Search for the cell housing the specified text and yield its [x, y] center coordinate. 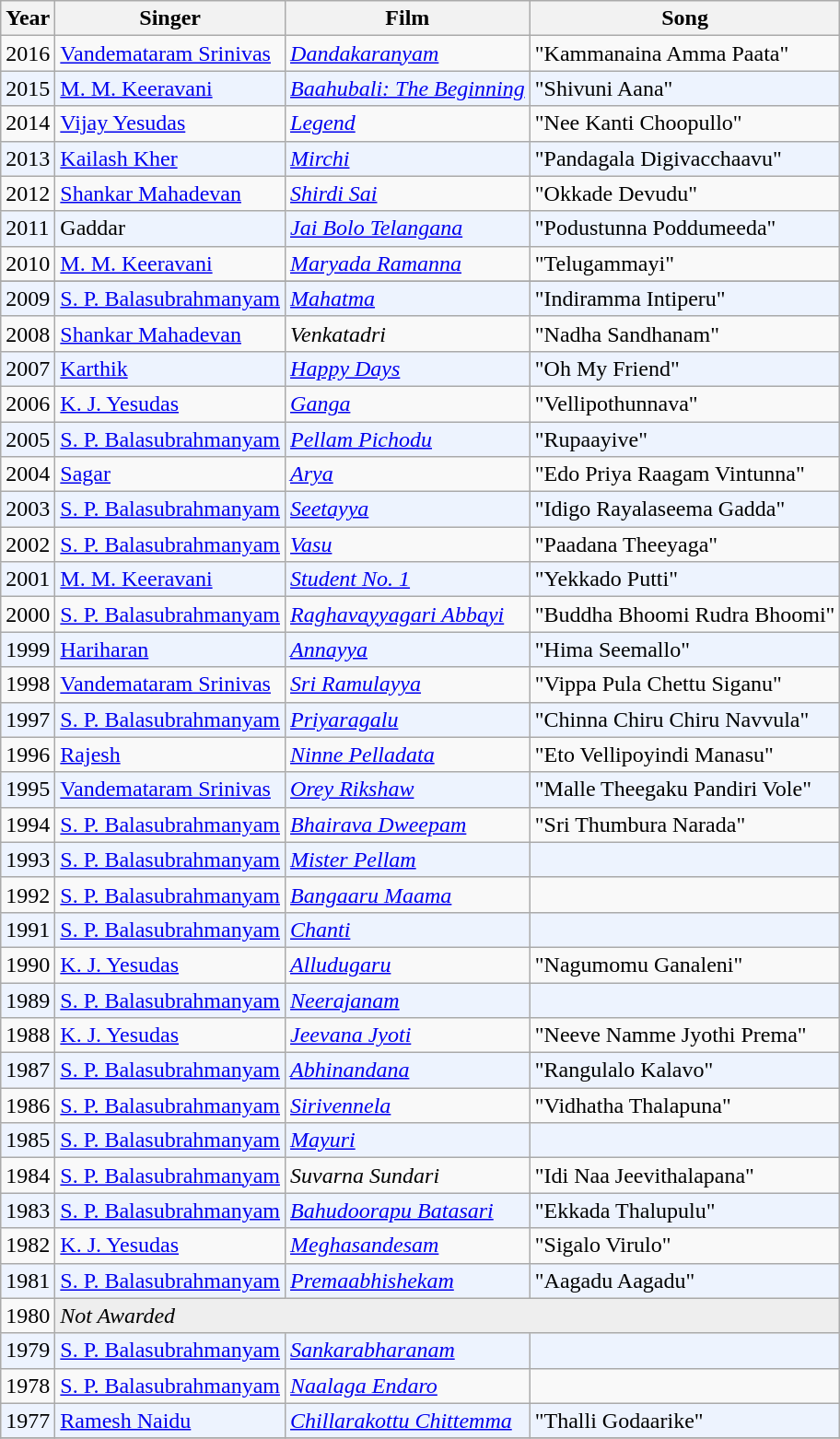
Gaddar [170, 228]
1985 [28, 1141]
1987 [28, 1070]
Alludugaru [408, 965]
1992 [28, 895]
Orey Rikshaw [408, 790]
"Podustunna Poddumeeda" [685, 228]
Mister Pellam [408, 860]
Bahudoorapu Batasari [408, 1211]
Sirivennela [408, 1106]
Baahubali: The Beginning [408, 88]
Mahatma [408, 298]
2011 [28, 228]
Chillarakottu Chittemma [408, 1421]
Shirdi Sai [408, 193]
"Hima Seemallo" [685, 649]
Annayya [408, 649]
Sri Ramulayya [408, 684]
1988 [28, 1035]
Rajesh [170, 755]
Mayuri [408, 1141]
"Aagadu Aagadu" [685, 1281]
Ganga [408, 404]
Bangaaru Maama [408, 895]
1989 [28, 1000]
"Nagumomu Ganaleni" [685, 965]
"Idigo Rayalaseema Gadda" [685, 509]
"Okkade Devudu" [685, 193]
1982 [28, 1246]
Film [408, 18]
1999 [28, 649]
Neerajanam [408, 1000]
2006 [28, 404]
2010 [28, 263]
Naalaga Endaro [408, 1386]
1995 [28, 790]
Song [685, 18]
2009 [28, 298]
Student No. 1 [408, 579]
2003 [28, 509]
"Sigalo Virulo" [685, 1246]
"Telugammayi" [685, 263]
1993 [28, 860]
"Sri Thumbura Narada" [685, 825]
Premaabhishekam [408, 1281]
Raghavayyagari Abbayi [408, 614]
"Buddha Bhoomi Rudra Bhoomi" [685, 614]
Vijay Yesudas [170, 123]
1986 [28, 1106]
"Kammanaina Amma Paata" [685, 53]
1984 [28, 1176]
2007 [28, 369]
1983 [28, 1211]
1998 [28, 684]
Vasu [408, 544]
"Pandagala Digivacchaavu" [685, 158]
Legend [408, 123]
Not Awarded [448, 1316]
Happy Days [408, 369]
Sankarabharanam [408, 1351]
2005 [28, 439]
1977 [28, 1421]
Abhinandana [408, 1070]
"Vippa Pula Chettu Siganu" [685, 684]
1980 [28, 1316]
Sagar [170, 474]
Dandakaranyam [408, 53]
"Edo Priya Raagam Vintunna" [685, 474]
"Chinna Chiru Chiru Navvula" [685, 719]
2014 [28, 123]
1994 [28, 825]
2001 [28, 579]
2015 [28, 88]
1981 [28, 1281]
"Indiramma Intiperu" [685, 298]
Venkatadri [408, 333]
1979 [28, 1351]
Meghasandesam [408, 1246]
"Shivuni Aana" [685, 88]
Chanti [408, 930]
Mirchi [408, 158]
Ramesh Naidu [170, 1421]
Karthik [170, 369]
"Vidhatha Thalapuna" [685, 1106]
Ninne Pelladata [408, 755]
"Yekkado Putti" [685, 579]
2002 [28, 544]
"Neeve Namme Jyothi Prema" [685, 1035]
"Thalli Godaarike" [685, 1421]
"Nee Kanti Choopullo" [685, 123]
Jeevana Jyoti [408, 1035]
"Idi Naa Jeevithalapana" [685, 1176]
"Malle Theegaku Pandiri Vole" [685, 790]
Bhairava Dweepam [408, 825]
Maryada Ramanna [408, 263]
Hariharan [170, 649]
Year [28, 18]
2016 [28, 53]
1997 [28, 719]
"Nadha Sandhanam" [685, 333]
"Rangulalo Kalavo" [685, 1070]
2012 [28, 193]
1978 [28, 1386]
Suvarna Sundari [408, 1176]
"Rupaayive" [685, 439]
Seetayya [408, 509]
Priyaragalu [408, 719]
"Eto Vellipoyindi Manasu" [685, 755]
Kailash Kher [170, 158]
1991 [28, 930]
"Paadana Theeyaga" [685, 544]
Jai Bolo Telangana [408, 228]
2008 [28, 333]
1996 [28, 755]
"Ekkada Thalupulu" [685, 1211]
2004 [28, 474]
1990 [28, 965]
Arya [408, 474]
"Oh My Friend" [685, 369]
2013 [28, 158]
"Vellipothunnava" [685, 404]
Singer [170, 18]
2000 [28, 614]
Pellam Pichodu [408, 439]
